Detect which cell encompasses the target text, then output its (X, Y) center coordinate. 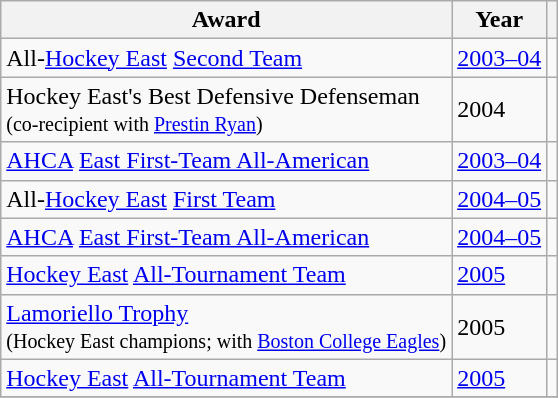
All-Hockey East Second Team (226, 58)
2004 (500, 110)
Award (226, 20)
Year (500, 20)
Hockey East's Best Defensive Defenseman (co-recipient with Prestin Ryan) (226, 110)
All-Hockey East First Team (226, 199)
Lamoriello Trophy (Hockey East champions; with Boston College Eagles) (226, 326)
